Capture the cell that displays the provided text and extract its (x, y) central coordinate. 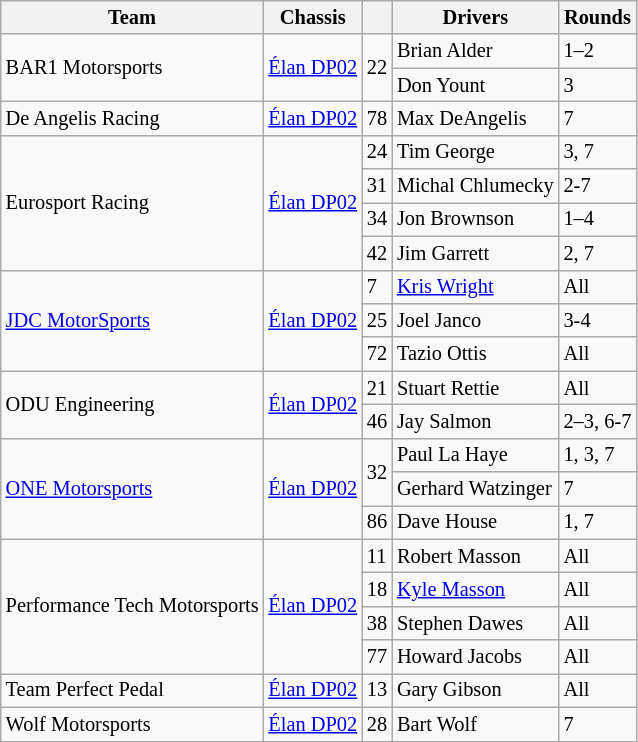
3 (598, 85)
24 (377, 152)
Joel Janco (476, 320)
34 (377, 219)
31 (377, 186)
86 (377, 522)
Eurosport Racing (132, 202)
Gerhard Watzinger (476, 489)
1, 3, 7 (598, 455)
21 (377, 388)
11 (377, 556)
Max DeAngelis (476, 118)
Wolf Motorsports (132, 724)
Stuart Rettie (476, 388)
ONE Motorsports (132, 488)
25 (377, 320)
ODU Engineering (132, 404)
Jay Salmon (476, 421)
42 (377, 253)
2, 7 (598, 253)
Bart Wolf (476, 724)
32 (377, 472)
De Angelis Racing (132, 118)
77 (377, 657)
78 (377, 118)
JDC MotorSports (132, 320)
Paul La Haye (476, 455)
Jon Brownson (476, 219)
3-4 (598, 320)
Tazio Ottis (476, 354)
72 (377, 354)
Stephen Dawes (476, 623)
Robert Masson (476, 556)
13 (377, 690)
Don Yount (476, 85)
Team Perfect Pedal (132, 690)
BAR1 Motorsports (132, 68)
Jim Garrett (476, 253)
Drivers (476, 17)
Gary Gibson (476, 690)
Howard Jacobs (476, 657)
22 (377, 68)
3, 7 (598, 152)
Kyle Masson (476, 589)
Team (132, 17)
Michal Chlumecky (476, 186)
Dave House (476, 522)
Performance Tech Motorsports (132, 606)
Tim George (476, 152)
1–2 (598, 51)
38 (377, 623)
46 (377, 421)
Brian Alder (476, 51)
1–4 (598, 219)
28 (377, 724)
1, 7 (598, 522)
Chassis (312, 17)
18 (377, 589)
Kris Wright (476, 287)
Rounds (598, 17)
2–3, 6-7 (598, 421)
2-7 (598, 186)
